Detect which cell encompasses the target text, then output its (x, y) center coordinate. 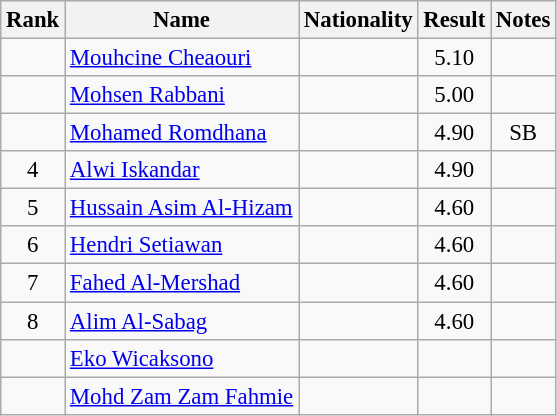
7 (33, 283)
Nationality (358, 20)
Alim Al-Sabag (182, 321)
6 (33, 245)
5 (33, 208)
Hendri Setiawan (182, 245)
Name (182, 20)
Alwi Iskandar (182, 170)
5.10 (454, 58)
Mouhcine Cheaouri (182, 58)
5.00 (454, 95)
Mohamed Romdhana (182, 133)
4 (33, 170)
Mohd Zam Zam Fahmie (182, 396)
Fahed Al-Mershad (182, 283)
Hussain Asim Al-Hizam (182, 208)
8 (33, 321)
Notes (524, 20)
Eko Wicaksono (182, 358)
Mohsen Rabbani (182, 95)
SB (524, 133)
Rank (33, 20)
Result (454, 20)
